For the text-containing cell, return its midpoint in [X, Y] coordinate format. 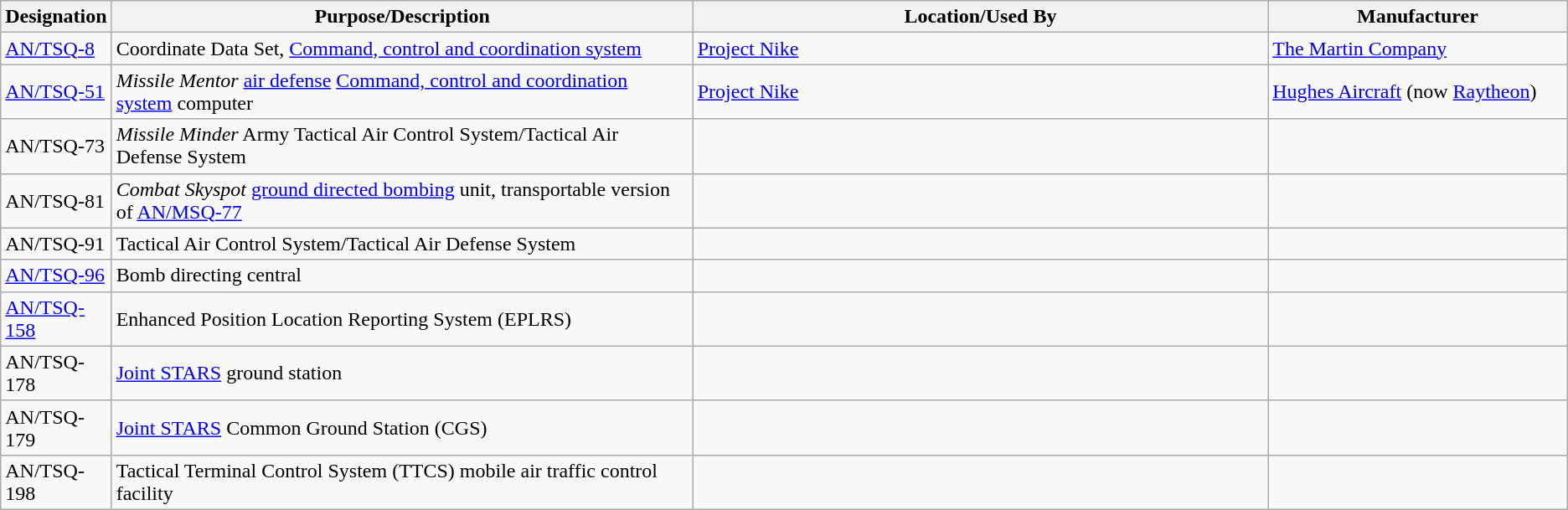
Missile Minder Army Tactical Air Control System/Tactical Air Defense System [402, 146]
Purpose/Description [402, 17]
AN/TSQ-81 [56, 201]
AN/TSQ-51 [56, 92]
AN/TSQ-198 [56, 482]
Manufacturer [1418, 17]
Hughes Aircraft (now Raytheon) [1418, 92]
Missile Mentor air defense Command, control and coordination system computer [402, 92]
Joint STARS ground station [402, 373]
Location/Used By [980, 17]
AN/TSQ-158 [56, 318]
AN/TSQ-8 [56, 49]
AN/TSQ-179 [56, 427]
AN/TSQ-96 [56, 276]
Designation [56, 17]
Coordinate Data Set, Command, control and coordination system [402, 49]
Tactical Terminal Control System (TTCS) mobile air traffic control facility [402, 482]
The Martin Company [1418, 49]
Combat Skyspot ground directed bombing unit, transportable version of AN/MSQ-77 [402, 201]
Tactical Air Control System/Tactical Air Defense System [402, 244]
Bomb directing central [402, 276]
AN/TSQ-91 [56, 244]
Enhanced Position Location Reporting System (EPLRS) [402, 318]
Joint STARS Common Ground Station (CGS) [402, 427]
AN/TSQ-178 [56, 373]
AN/TSQ-73 [56, 146]
